Determine the (X, Y) coordinate at the center of the cell enclosing the given text.  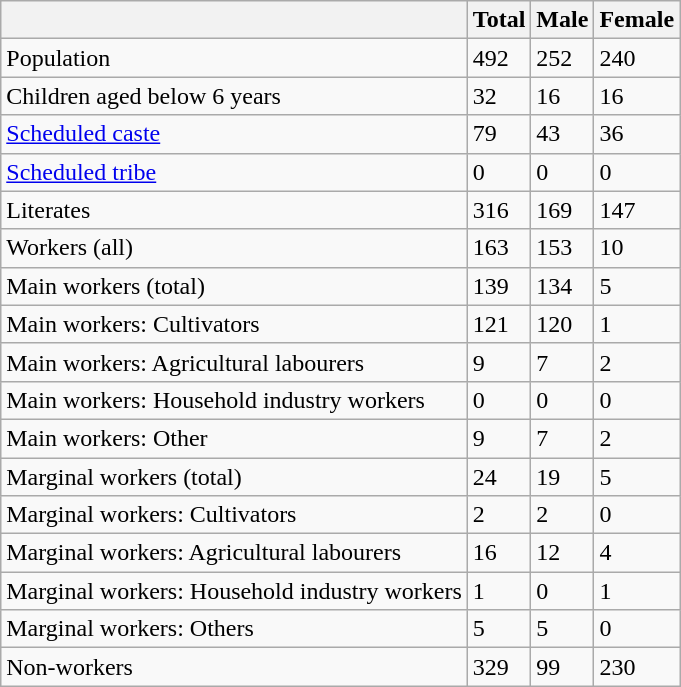
Scheduled tribe (234, 172)
153 (562, 248)
Main workers: Cultivators (234, 324)
Workers (all) (234, 248)
169 (562, 210)
492 (499, 58)
Marginal workers: Others (234, 629)
Female (637, 20)
134 (562, 286)
Main workers (total) (234, 286)
36 (637, 134)
Literates (234, 210)
139 (499, 286)
Marginal workers: Household industry workers (234, 591)
Total (499, 20)
Marginal workers: Cultivators (234, 515)
Non-workers (234, 667)
121 (499, 324)
19 (562, 477)
Population (234, 58)
32 (499, 96)
Main workers: Other (234, 438)
329 (499, 667)
24 (499, 477)
316 (499, 210)
Children aged below 6 years (234, 96)
10 (637, 248)
79 (499, 134)
240 (637, 58)
Male (562, 20)
252 (562, 58)
4 (637, 553)
99 (562, 667)
12 (562, 553)
43 (562, 134)
Main workers: Household industry workers (234, 400)
Main workers: Agricultural labourers (234, 362)
Marginal workers (total) (234, 477)
Scheduled caste (234, 134)
163 (499, 248)
230 (637, 667)
120 (562, 324)
147 (637, 210)
Marginal workers: Agricultural labourers (234, 553)
